Detect which cell encompasses the target text, then output its [x, y] center coordinate. 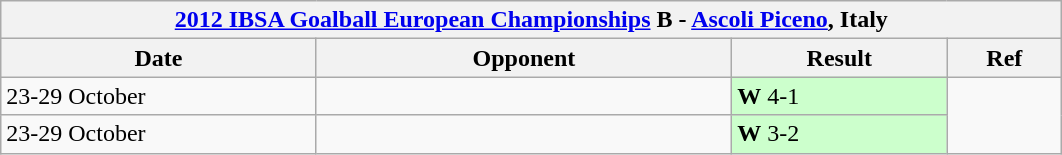
2012 IBSA Goalball European Championships B - Ascoli Piceno, Italy [532, 20]
W 3-2 [840, 134]
Result [840, 58]
Ref [1004, 58]
Date [158, 58]
W 4-1 [840, 96]
Opponent [524, 58]
